Capture the cell that displays the provided text and extract its [X, Y] central coordinate. 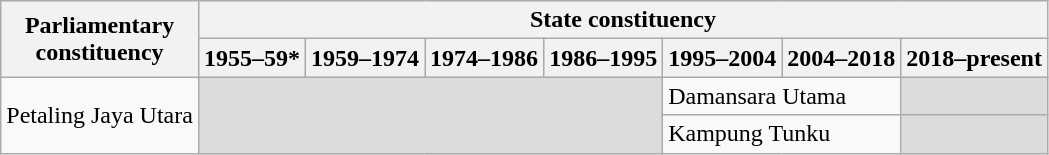
1959–1974 [364, 58]
Kampung Tunku [782, 134]
Parliamentaryconstituency [100, 39]
Damansara Utama [782, 96]
1955–59* [252, 58]
1995–2004 [722, 58]
Petaling Jaya Utara [100, 115]
1974–1986 [484, 58]
1986–1995 [604, 58]
2018–present [974, 58]
State constituency [622, 20]
2004–2018 [842, 58]
